Search for the cell housing the specified text and yield its [x, y] center coordinate. 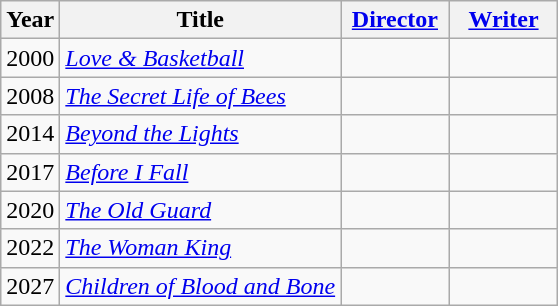
2014 [30, 134]
The Secret Life of Bees [200, 96]
Year [30, 20]
2020 [30, 210]
2022 [30, 248]
The Woman King [200, 248]
Love & Basketball [200, 58]
2017 [30, 172]
The Old Guard [200, 210]
Writer [504, 20]
Before I Fall [200, 172]
Title [200, 20]
2027 [30, 286]
2008 [30, 96]
Beyond the Lights [200, 134]
2000 [30, 58]
Director [396, 20]
Children of Blood and Bone [200, 286]
